Determine the [X, Y] coordinate at the center of the cell enclosing the given text.  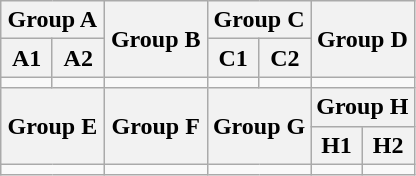
Group G [258, 126]
H2 [388, 145]
Group D [362, 39]
Group B [156, 39]
C2 [285, 58]
Group E [52, 126]
C1 [233, 58]
Group F [156, 126]
H1 [337, 145]
A2 [78, 58]
Group H [362, 107]
Group C [258, 20]
A1 [27, 58]
Group A [52, 20]
